Search for the cell housing the specified text and yield its [X, Y] center coordinate. 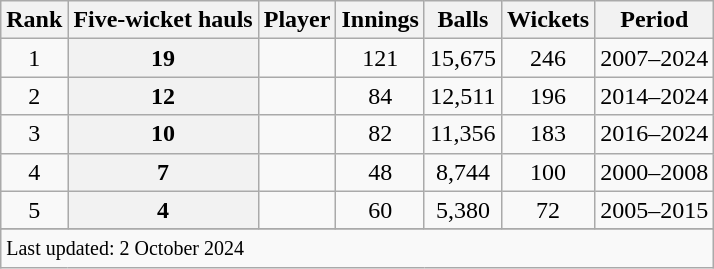
121 [380, 58]
12,511 [462, 96]
2005–2015 [654, 210]
72 [548, 210]
82 [380, 134]
Wickets [548, 20]
19 [163, 58]
2000–2008 [654, 172]
Player [297, 20]
Balls [462, 20]
1 [34, 58]
246 [548, 58]
100 [548, 172]
2016–2024 [654, 134]
60 [380, 210]
2 [34, 96]
11,356 [462, 134]
183 [548, 134]
12 [163, 96]
5,380 [462, 210]
Innings [380, 20]
Five-wicket hauls [163, 20]
8,744 [462, 172]
84 [380, 96]
7 [163, 172]
Rank [34, 20]
Period [654, 20]
48 [380, 172]
10 [163, 134]
2014–2024 [654, 96]
5 [34, 210]
15,675 [462, 58]
Last updated: 2 October 2024 [358, 248]
196 [548, 96]
2007–2024 [654, 58]
3 [34, 134]
